Return the (X, Y) coordinate for the center point of the cell that contains the specified text.  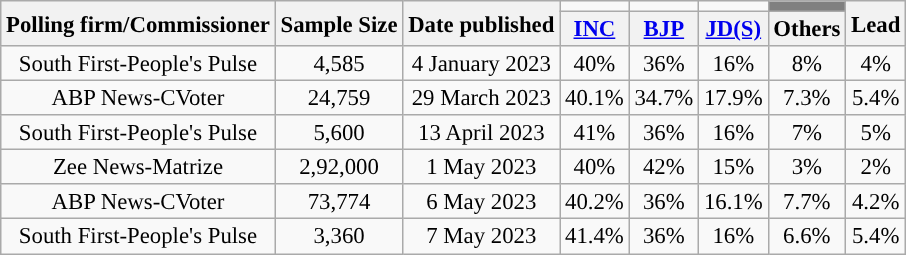
INC (594, 30)
7.3% (807, 98)
Sample Size (339, 24)
3,360 (339, 236)
41.4% (594, 236)
17.9% (734, 98)
8% (807, 64)
Others (807, 30)
BJP (664, 30)
2,92,000 (339, 168)
41% (594, 132)
4 January 2023 (482, 64)
73,774 (339, 202)
JD(S) (734, 30)
Date published (482, 24)
29 March 2023 (482, 98)
24,759 (339, 98)
7 May 2023 (482, 236)
15% (734, 168)
7% (807, 132)
Zee News-Matrize (138, 168)
4,585 (339, 64)
6 May 2023 (482, 202)
3% (807, 168)
4% (876, 64)
5% (876, 132)
5,600 (339, 132)
40.1% (594, 98)
6.6% (807, 236)
42% (664, 168)
Polling firm/Commissioner (138, 24)
Lead (876, 24)
7.7% (807, 202)
2% (876, 168)
1 May 2023 (482, 168)
13 April 2023 (482, 132)
40.2% (594, 202)
4.2% (876, 202)
16.1% (734, 202)
34.7% (664, 98)
